Capture the cell that displays the provided text and extract its (x, y) central coordinate. 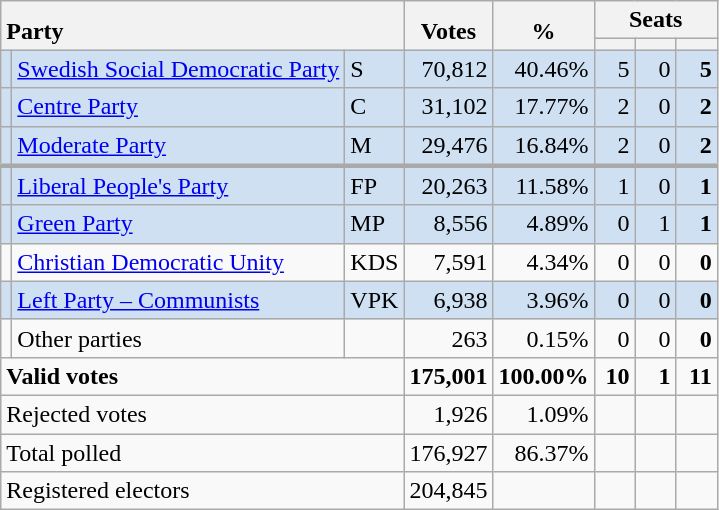
Swedish Social Democratic Party (178, 69)
176,927 (448, 453)
Registered electors (202, 491)
M (374, 146)
Centre Party (178, 107)
263 (448, 338)
Moderate Party (178, 146)
100.00% (544, 376)
Seats (656, 20)
Left Party – Communists (178, 300)
86.37% (544, 453)
175,001 (448, 376)
Liberal People's Party (178, 186)
1,926 (448, 414)
10 (614, 376)
Green Party (178, 224)
16.84% (544, 146)
29,476 (448, 146)
Other parties (178, 338)
0.15% (544, 338)
20,263 (448, 186)
8,556 (448, 224)
70,812 (448, 69)
FP (374, 186)
VPK (374, 300)
40.46% (544, 69)
Party (202, 26)
C (374, 107)
7,591 (448, 262)
Total polled (202, 453)
Rejected votes (202, 414)
11.58% (544, 186)
204,845 (448, 491)
3.96% (544, 300)
17.77% (544, 107)
S (374, 69)
11 (696, 376)
MP (374, 224)
Valid votes (202, 376)
1.09% (544, 414)
31,102 (448, 107)
Christian Democratic Unity (178, 262)
6,938 (448, 300)
KDS (374, 262)
4.34% (544, 262)
Votes (448, 26)
4.89% (544, 224)
% (544, 26)
